Find where the given text appears and provide that cell's center as (x, y) coordinate. 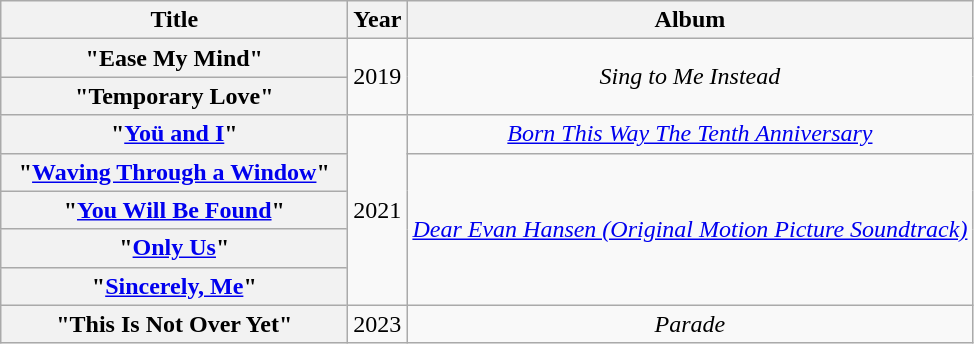
Sing to Me Instead (690, 77)
"Waving Through a Window" (174, 172)
"You Will Be Found" (174, 210)
Year (378, 20)
Born This Way The Tenth Anniversary (690, 134)
"Temporary Love" (174, 96)
"This Is Not Over Yet" (174, 324)
"Sincerely, Me" (174, 286)
2023 (378, 324)
"Yoü and I" (174, 134)
Parade (690, 324)
Dear Evan Hansen (Original Motion Picture Soundtrack) (690, 229)
2019 (378, 77)
Album (690, 20)
"Only Us" (174, 248)
2021 (378, 210)
"Ease My Mind" (174, 58)
Title (174, 20)
